From the cell containing the given text, extract its center point as [X, Y] coordinate. 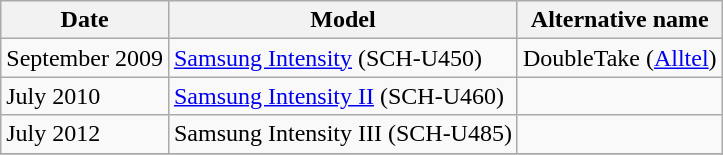
Model [342, 20]
Samsung Intensity II (SCH-U460) [342, 96]
Alternative name [620, 20]
DoubleTake (Alltel) [620, 58]
July 2012 [85, 134]
Date [85, 20]
September 2009 [85, 58]
Samsung Intensity III (SCH-U485) [342, 134]
July 2010 [85, 96]
Samsung Intensity (SCH-U450) [342, 58]
